Find where the given text appears and provide that cell's center as [x, y] coordinate. 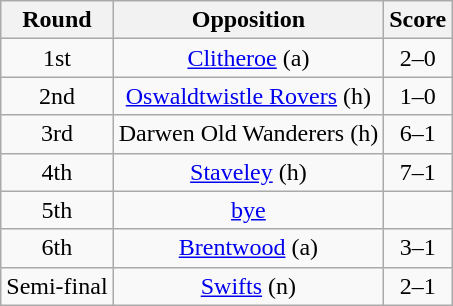
Swifts (n) [248, 286]
1–0 [418, 96]
3–1 [418, 248]
Oswaldtwistle Rovers (h) [248, 96]
Clitheroe (a) [248, 58]
6–1 [418, 134]
1st [57, 58]
Semi-final [57, 286]
Darwen Old Wanderers (h) [248, 134]
7–1 [418, 172]
3rd [57, 134]
6th [57, 248]
4th [57, 172]
Opposition [248, 20]
Score [418, 20]
bye [248, 210]
2nd [57, 96]
Staveley (h) [248, 172]
2–0 [418, 58]
Round [57, 20]
5th [57, 210]
Brentwood (a) [248, 248]
2–1 [418, 286]
